Find where the given text appears and provide that cell's center as (x, y) coordinate. 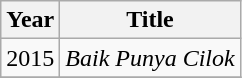
Baik Punya Cilok (150, 58)
2015 (30, 58)
Year (30, 20)
Title (150, 20)
